Find where the given text appears and provide that cell's center as (x, y) coordinate. 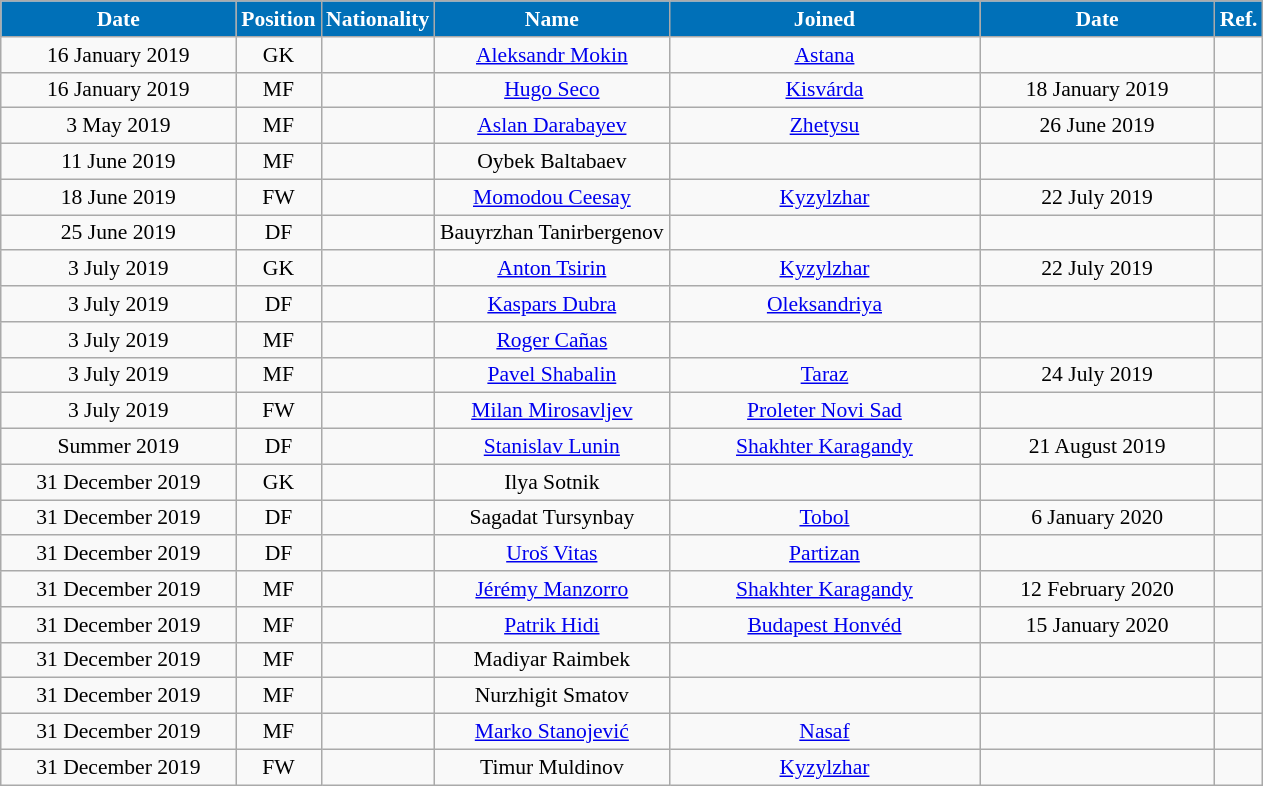
Budapest Honvéd (824, 625)
Roger Cañas (552, 340)
Partizan (824, 554)
Sagadat Tursynbay (552, 518)
Stanislav Lunin (552, 447)
Aleksandr Mokin (552, 55)
Taraz (824, 375)
Bauyrzhan Tanirbergenov (552, 233)
Anton Tsirin (552, 269)
Marko Stanojević (552, 732)
11 June 2019 (118, 162)
Momodou Ceesay (552, 197)
Ilya Sotnik (552, 482)
Uroš Vitas (552, 554)
12 February 2020 (1098, 589)
Nasaf (824, 732)
Aslan Darabayev (552, 126)
24 July 2019 (1098, 375)
Nurzhigit Smatov (552, 696)
Kaspars Dubra (552, 304)
Milan Mirosavljev (552, 411)
Position (278, 19)
Name (552, 19)
Kisvárda (824, 90)
15 January 2020 (1098, 625)
25 June 2019 (118, 233)
Proleter Novi Sad (824, 411)
Oleksandriya (824, 304)
18 June 2019 (118, 197)
Pavel Shabalin (552, 375)
Hugo Seco (552, 90)
Joined (824, 19)
Timur Muldinov (552, 767)
Astana (824, 55)
26 June 2019 (1098, 126)
6 January 2020 (1098, 518)
18 January 2019 (1098, 90)
Nationality (378, 19)
Ref. (1239, 19)
3 May 2019 (118, 126)
Jérémy Manzorro (552, 589)
Oybek Baltabaev (552, 162)
Tobol (824, 518)
Patrik Hidi (552, 625)
Madiyar Raimbek (552, 660)
Summer 2019 (118, 447)
Zhetysu (824, 126)
21 August 2019 (1098, 447)
